Provide the [x, y] coordinate of the cell's center where the given text is located.  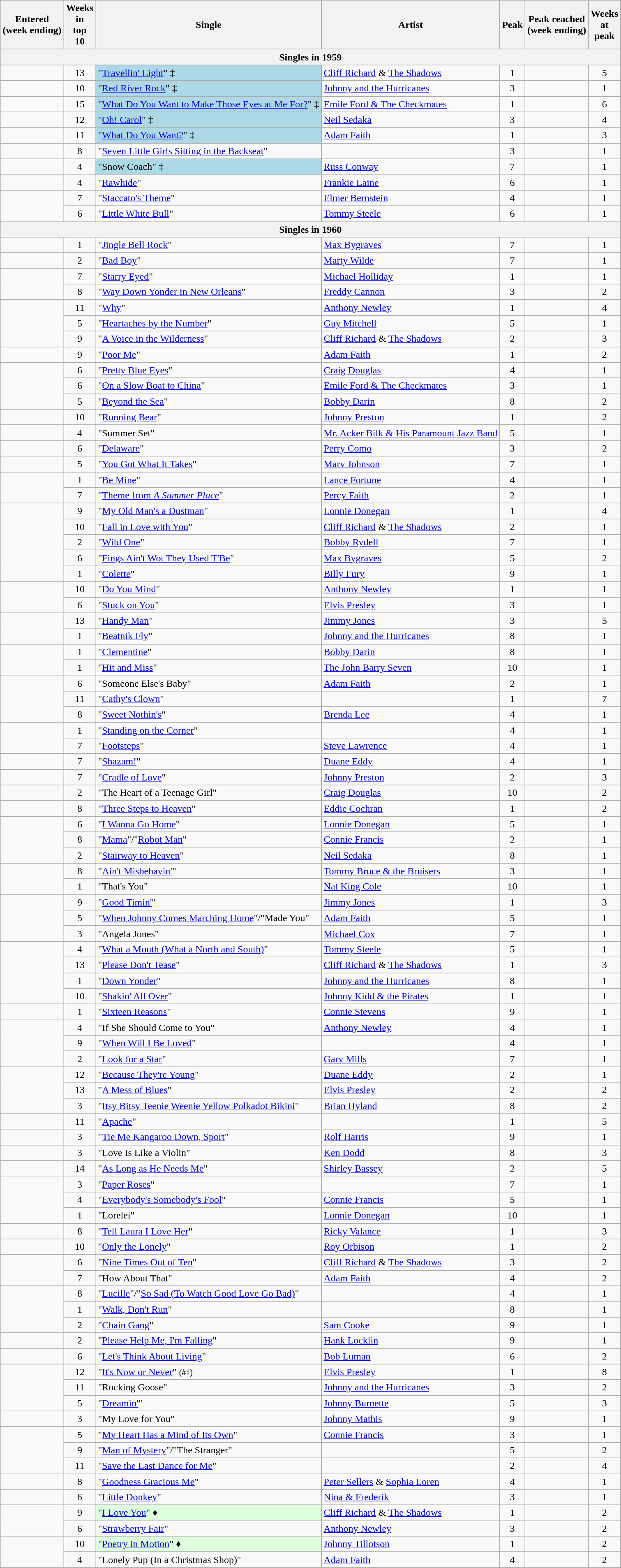
"Seven Little Girls Sitting in the Backseat" [209, 151]
"Staccato's Theme" [209, 198]
"Beyond the Sea" [209, 401]
Gary Mills [411, 1059]
Peak reached(week ending) [556, 25]
"Please Help Me, I'm Falling" [209, 1341]
Entered(week ending) [32, 25]
"Lucille"/"So Sad (To Watch Good Love Go Bad)" [209, 1294]
"Man of Mystery"/"The Stranger" [209, 1450]
Peter Sellers & Sophia Loren [411, 1482]
Johnny Tillotson [411, 1544]
Percy Faith [411, 496]
"Bad Boy" [209, 261]
Nat King Cole [411, 887]
"Sixteen Reasons" [209, 1012]
"Everybody's Somebody's Fool" [209, 1200]
"Handy Man" [209, 621]
"Chain Gang" [209, 1325]
Shirley Bassey [411, 1168]
"Strawberry Fair" [209, 1529]
"What Do You Want to Make Those Eyes at Me For?" ‡ [209, 104]
"Cradle of Love" [209, 777]
"That's You" [209, 887]
Roy Orbison [411, 1247]
Johnny Kidd & the Pirates [411, 996]
Mr. Acker Bilk & His Paramount Jazz Band [411, 433]
Eddie Cochran [411, 808]
Tommy Bruce & the Bruisers [411, 871]
15 [80, 104]
"Snow Coach" ‡ [209, 167]
Ken Dodd [411, 1153]
"Walk, Don't Run" [209, 1309]
Brian Hyland [411, 1106]
Sam Cooke [411, 1325]
"What Do You Want?" ‡ [209, 135]
Steve Lawrence [411, 746]
"I Wanna Go Home" [209, 824]
"Colette" [209, 574]
"On a Slow Boat to China" [209, 386]
"Tie Me Kangaroo Down, Sport" [209, 1137]
"Down Yonder" [209, 981]
"Fings Ain't Wot They Used T'Be" [209, 558]
"Way Down Yonder in New Orleans" [209, 292]
"Apache" [209, 1121]
Weeksintop10 [80, 25]
"Please Don't Tease" [209, 965]
"Let's Think About Living" [209, 1356]
"Paper Roses" [209, 1184]
Michael Holliday [411, 276]
The John Barry Seven [411, 667]
"Red River Rock" ‡ [209, 88]
"Because They're Young" [209, 1075]
Weeksatpeak [605, 25]
"Standing on the Corner" [209, 730]
"Only the Lonely" [209, 1247]
"Shakin' All Over" [209, 996]
"The Heart of a Teenage Girl" [209, 793]
Ricky Valance [411, 1231]
"Look for a Star" [209, 1059]
"A Voice in the Wilderness" [209, 339]
Singles in 1960 [311, 229]
"How About That" [209, 1278]
"Travellin' Light" ‡ [209, 73]
"When Will I Be Loved" [209, 1043]
Artist [411, 25]
"Footsteps" [209, 746]
"My Love for You" [209, 1419]
"Heartaches by the Number" [209, 323]
"Beatnik Fly" [209, 636]
"Be Mine" [209, 480]
"What a Mouth (What a North and South)" [209, 949]
Connie Stevens [411, 1012]
"Angela Jones" [209, 933]
Brenda Lee [411, 714]
Russ Conway [411, 167]
"Oh! Carol" ‡ [209, 120]
Billy Fury [411, 574]
Nina & Frederik [411, 1497]
"My Heart Has a Mind of Its Own" [209, 1434]
"It's Now or Never" (#1) [209, 1372]
"Someone Else's Baby" [209, 683]
"As Long as He Needs Me" [209, 1168]
"Stuck on You" [209, 605]
"Theme from A Summer Place" [209, 496]
Bobby Rydell [411, 542]
"Save the Last Dance for Me" [209, 1466]
Frankie Laine [411, 182]
"Pretty Blue Eyes" [209, 370]
"Rocking Goose" [209, 1387]
"Nine Times Out of Ten" [209, 1262]
"My Old Man's a Dustman" [209, 511]
"If She Should Come to You" [209, 1028]
"Good Timin'" [209, 902]
"I Love You" ♦ [209, 1513]
"Why" [209, 308]
Peak [512, 25]
"Running Bear" [209, 417]
Johnny Mathis [411, 1419]
"Poor Me" [209, 354]
"Cathy's Clown" [209, 699]
Marty Wilde [411, 261]
Bob Luman [411, 1356]
"Summer Set" [209, 433]
"Shazam!" [209, 762]
"When Johnny Comes Marching Home"/"Made You" [209, 918]
"Clementine" [209, 652]
"Delaware" [209, 448]
Guy Mitchell [411, 323]
14 [80, 1168]
"Ain't Misbehavin'" [209, 871]
"Rawhide" [209, 182]
"Little Donkey" [209, 1497]
"Jingle Bell Rock" [209, 245]
Marv Johnson [411, 464]
"You Got What It Takes" [209, 464]
"Wild One" [209, 542]
Elmer Bernstein [411, 198]
"Little White Bull" [209, 213]
"A Mess of Blues" [209, 1090]
"Hit and Miss" [209, 667]
"Itsy Bitsy Teenie Weenie Yellow Polkadot Bikini" [209, 1106]
"Lonely Pup (In a Christmas Shop)" [209, 1560]
Perry Como [411, 448]
Freddy Cannon [411, 292]
"Sweet Nothin's" [209, 714]
"Three Steps to Heaven" [209, 808]
Single [209, 25]
"Starry Eyed" [209, 276]
"Mama"/"Robot Man" [209, 840]
"Tell Laura I Love Her" [209, 1231]
Johnny Burnette [411, 1403]
"Dreamin'" [209, 1403]
"Do You Mind" [209, 589]
"Poetry in Motion" ♦ [209, 1544]
Lance Fortune [411, 480]
Hank Locklin [411, 1341]
"Goodness Gracious Me" [209, 1482]
"Lorelei" [209, 1215]
Singles in 1959 [311, 57]
"Love Is Like a Violin" [209, 1153]
Michael Cox [411, 933]
"Stairway to Heaven" [209, 855]
Rolf Harris [411, 1137]
"Fall in Love with You" [209, 527]
